Pinpoint the cell where the given text exists, returning its (x, y) midpoint coordinate. 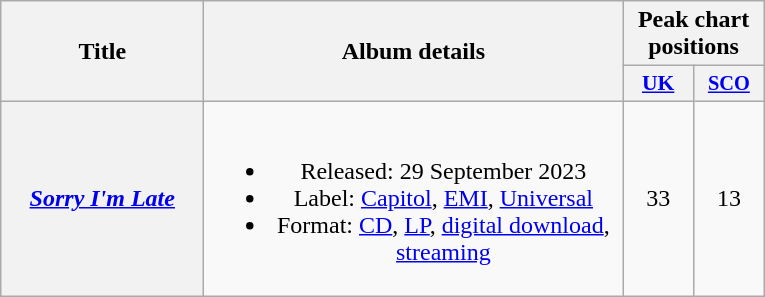
Released: 29 September 2023Label: Capitol, EMI, UniversalFormat: CD, LP, digital download, streaming (414, 198)
SCO (728, 84)
Album details (414, 52)
Peak chart positions (694, 34)
UK (658, 84)
13 (728, 198)
Title (102, 52)
33 (658, 198)
Sorry I'm Late (102, 198)
